Detect which cell encompasses the target text, then output its [X, Y] center coordinate. 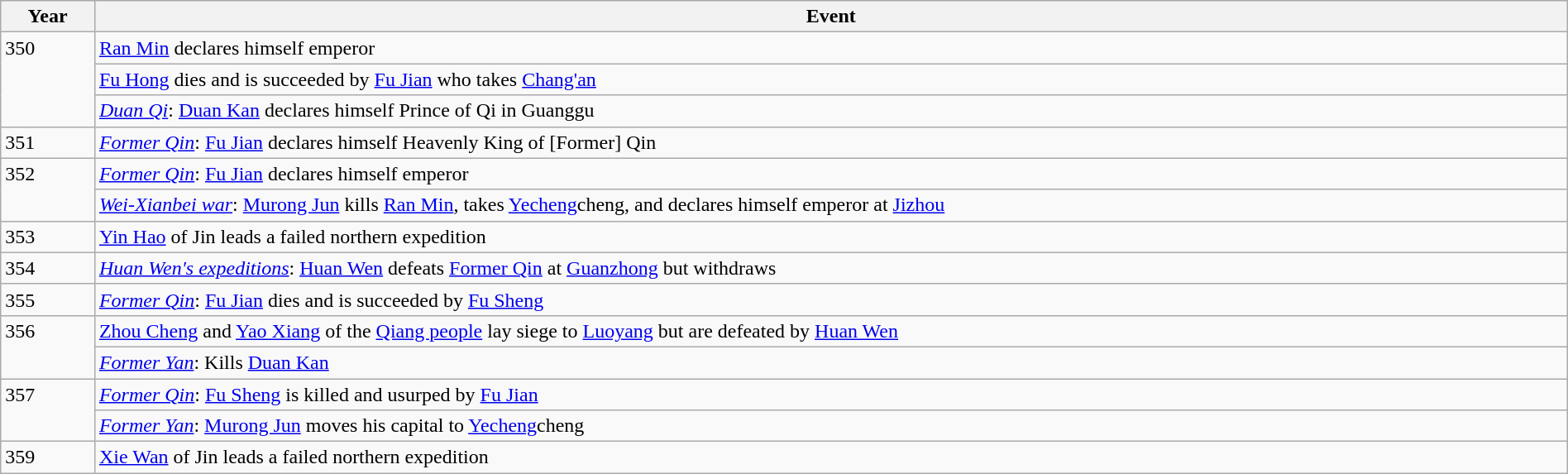
Zhou Cheng and Yao Xiang of the Qiang people lay siege to Luoyang but are defeated by Huan Wen [830, 331]
Xie Wan of Jin leads a failed northern expedition [830, 457]
Ran Min declares himself emperor [830, 48]
Former Yan: Kills Duan Kan [830, 362]
354 [48, 268]
352 [48, 189]
Former Qin: Fu Sheng is killed and usurped by Fu Jian [830, 395]
Duan Qi: Duan Kan declares himself Prince of Qi in Guanggu [830, 111]
Wei-Xianbei war: Murong Jun kills Ran Min, takes Yechengcheng, and declares himself emperor at Jizhou [830, 205]
Former Yan: Murong Jun moves his capital to Yechengcheng [830, 426]
Former Qin: Fu Jian dies and is succeeded by Fu Sheng [830, 299]
350 [48, 79]
Fu Hong dies and is succeeded by Fu Jian who takes Chang'an [830, 79]
355 [48, 299]
Former Qin: Fu Jian declares himself Heavenly King of [Former] Qin [830, 142]
351 [48, 142]
Yin Hao of Jin leads a failed northern expedition [830, 237]
Event [830, 17]
357 [48, 410]
359 [48, 457]
356 [48, 347]
Huan Wen's expeditions: Huan Wen defeats Former Qin at Guanzhong but withdraws [830, 268]
Former Qin: Fu Jian declares himself emperor [830, 174]
353 [48, 237]
Year [48, 17]
